Find where the given text appears and provide that cell's center as (x, y) coordinate. 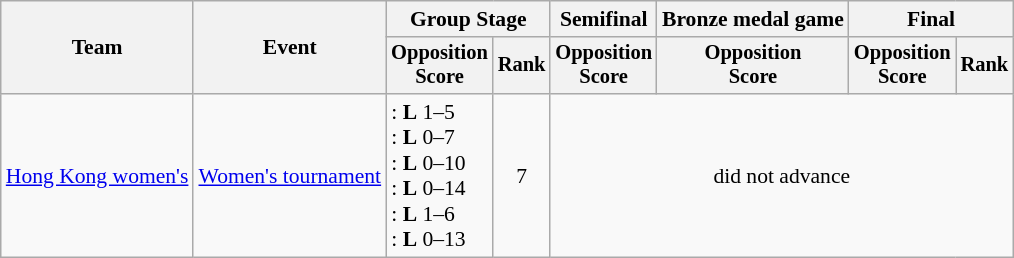
Event (290, 48)
7 (522, 176)
: L 1–5: L 0–7: L 0–10: L 0–14: L 1–6: L 0–13 (440, 176)
Group Stage (468, 19)
Bronze medal game (753, 19)
Semifinal (604, 19)
Women's tournament (290, 176)
Hong Kong women's (98, 176)
Final (931, 19)
did not advance (782, 176)
Team (98, 48)
